Return (X, Y) of the center of cell containing provided text 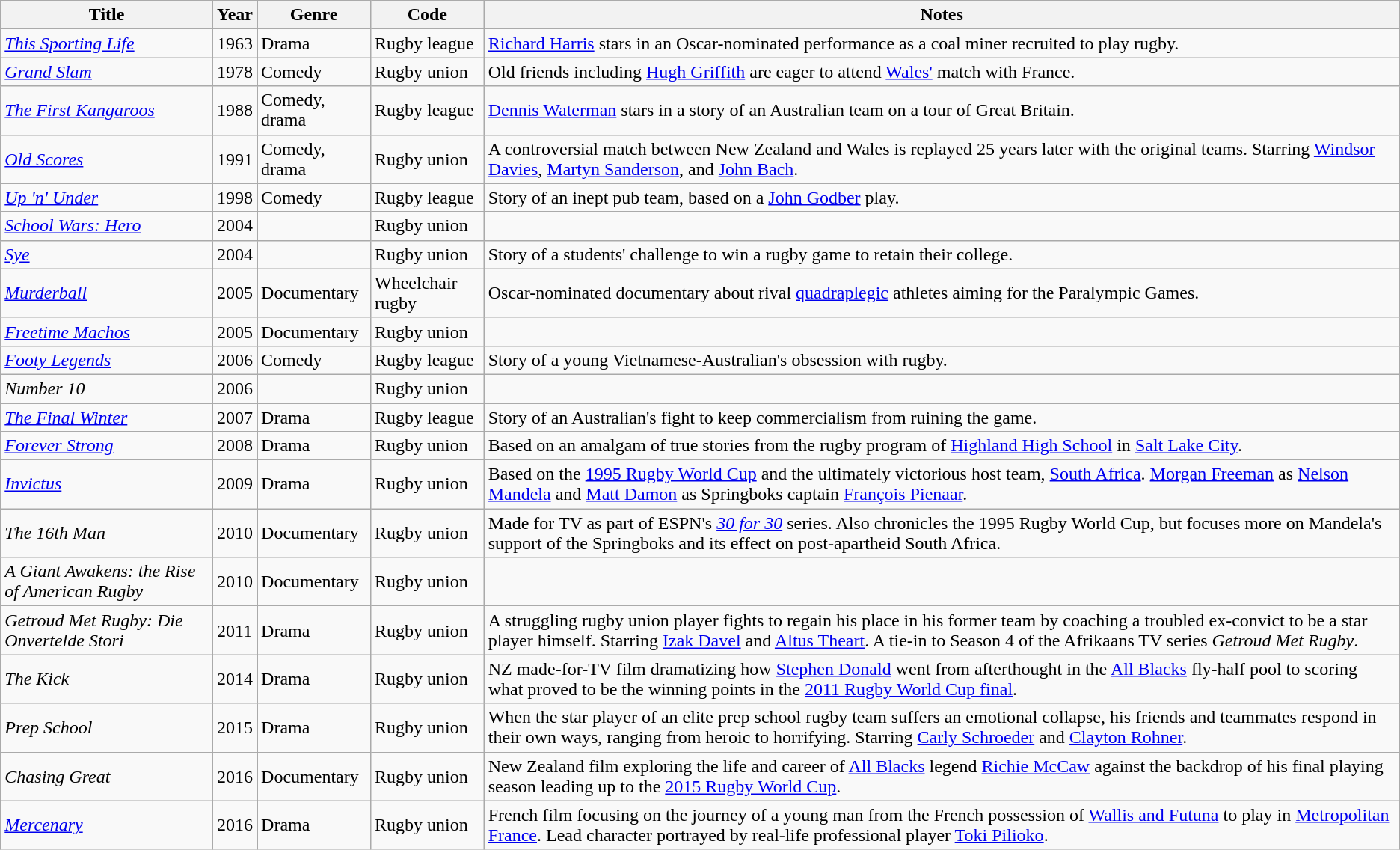
Dennis Waterman stars in a story of an Australian team on a tour of Great Britain. (942, 111)
School Wars: Hero (107, 226)
The Final Winter (107, 417)
Footy Legends (107, 360)
This Sporting Life (107, 43)
Richard Harris stars in an Oscar-nominated performance as a coal miner recruited to play rugby. (942, 43)
Story of an inept pub team, based on a John Godber play. (942, 198)
The 16th Man (107, 533)
Story of a young Vietnamese-Australian's obsession with rugby. (942, 360)
1978 (235, 72)
Getroud Met Rugby: Die Onvertelde Stori (107, 630)
Story of a students' challenge to win a rugby game to retain their college. (942, 254)
1963 (235, 43)
Prep School (107, 727)
Code (427, 15)
Notes (942, 15)
A Giant Awakens: the Rise of American Rugby (107, 582)
Based on an amalgam of true stories from the rugby program of Highland High School in Salt Lake City. (942, 446)
Old Scores (107, 159)
2015 (235, 727)
2009 (235, 485)
Up 'n' Under (107, 198)
Oscar-nominated documentary about rival quadraplegic athletes aiming for the Paralympic Games. (942, 293)
2007 (235, 417)
Mercenary (107, 825)
Murderball (107, 293)
2011 (235, 630)
Number 10 (107, 388)
The Kick (107, 679)
Sye (107, 254)
Title (107, 15)
The First Kangaroos (107, 111)
2008 (235, 446)
Old friends including Hugh Griffith are eager to attend Wales' match with France. (942, 72)
Genre (314, 15)
2014 (235, 679)
Forever Strong (107, 446)
Chasing Great (107, 777)
Wheelchair rugby (427, 293)
1998 (235, 198)
1991 (235, 159)
Year (235, 15)
Freetime Machos (107, 331)
Invictus (107, 485)
Grand Slam (107, 72)
Story of an Australian's fight to keep commercialism from ruining the game. (942, 417)
1988 (235, 111)
